Search for the cell housing the specified text and yield its (X, Y) center coordinate. 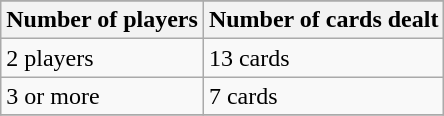
Number of players (102, 20)
7 cards (324, 96)
3 or more (102, 96)
Number of cards dealt (324, 20)
2 players (102, 58)
13 cards (324, 58)
